Return [X, Y] of the center of cell containing provided text 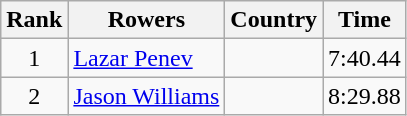
Country [274, 20]
8:29.88 [365, 96]
Jason Williams [146, 96]
Rank [34, 20]
Time [365, 20]
7:40.44 [365, 58]
Lazar Penev [146, 58]
2 [34, 96]
1 [34, 58]
Rowers [146, 20]
